Return the [X, Y] coordinate for the center point of the cell that contains the specified text.  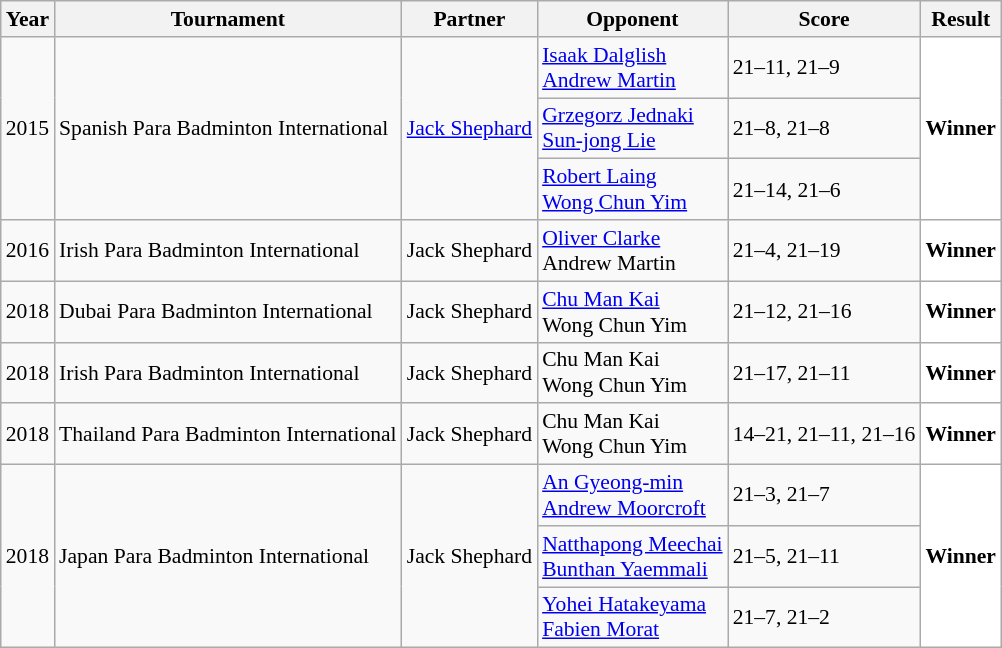
Partner [470, 19]
21–5, 21–11 [824, 556]
Year [28, 19]
Japan Para Badminton International [228, 556]
An Gyeong-min Andrew Moorcroft [632, 496]
21–8, 21–8 [824, 128]
Natthapong Meechai Bunthan Yaemmali [632, 556]
Score [824, 19]
2016 [28, 250]
21–14, 21–6 [824, 190]
21–11, 21–9 [824, 68]
21–12, 21–16 [824, 312]
Isaak Dalglish Andrew Martin [632, 68]
Robert Laing Wong Chun Yim [632, 190]
Dubai Para Badminton International [228, 312]
Spanish Para Badminton International [228, 128]
Thailand Para Badminton International [228, 434]
Opponent [632, 19]
2015 [28, 128]
Tournament [228, 19]
21–4, 21–19 [824, 250]
21–17, 21–11 [824, 372]
Result [960, 19]
Yohei Hatakeyama Fabien Morat [632, 618]
Grzegorz Jednaki Sun-jong Lie [632, 128]
21–7, 21–2 [824, 618]
Oliver Clarke Andrew Martin [632, 250]
14–21, 21–11, 21–16 [824, 434]
21–3, 21–7 [824, 496]
